Extract the (x, y) coordinate from the center of the cell holding the provided text.  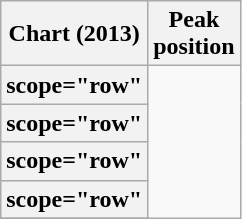
Peakposition (194, 34)
Chart (2013) (74, 34)
